Determine the [X, Y] coordinate at the center of the cell enclosing the given text.  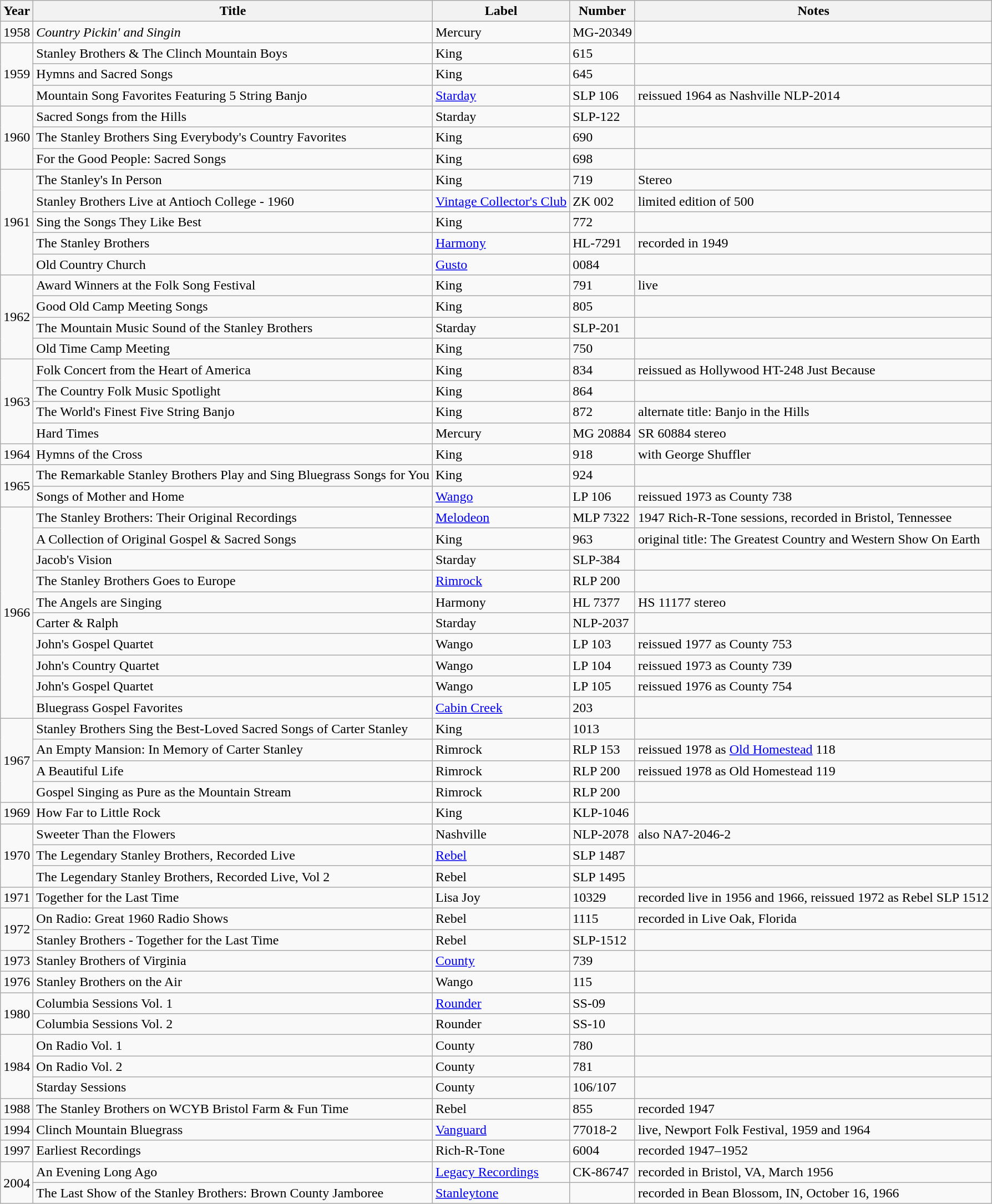
Stanley Brothers of Virginia [233, 961]
115 [603, 982]
1963 [17, 402]
Mountain Song Favorites Featuring 5 String Banjo [233, 95]
Stanley Brothers & The Clinch Mountain Boys [233, 53]
Vintage Collector's Club [500, 201]
Starday Sessions [233, 1088]
MG-20349 [603, 32]
1988 [17, 1109]
781 [603, 1066]
SLP 1487 [603, 855]
alternate title: Banjo in the Hills [813, 412]
CK-86747 [603, 1172]
SLP 106 [603, 95]
Stanleytone [500, 1193]
872 [603, 412]
Number [603, 11]
2004 [17, 1182]
Earliest Recordings [233, 1151]
reissued as Hollywood HT-248 Just Because [813, 370]
reissued 1977 as County 753 [813, 644]
The Last Show of the Stanley Brothers: Brown County Jamboree [233, 1193]
918 [603, 454]
1013 [603, 729]
recorded in Live Oak, Florida [813, 918]
1969 [17, 813]
HS 11177 stereo [813, 602]
772 [603, 222]
The Stanley Brothers: Their Original Recordings [233, 517]
Hard Times [233, 433]
1964 [17, 454]
live, Newport Folk Festival, 1959 and 1964 [813, 1130]
SLP-384 [603, 560]
The Stanley's In Person [233, 180]
Legacy Recordings [500, 1172]
1972 [17, 929]
834 [603, 370]
SLP-1512 [603, 940]
1115 [603, 918]
SLP-201 [603, 328]
recorded live in 1956 and 1966, reissued 1972 as Rebel SLP 1512 [813, 897]
924 [603, 475]
recorded in 1949 [813, 243]
original title: The Greatest Country and Western Show On Earth [813, 539]
Title [233, 11]
Columbia Sessions Vol. 1 [233, 1003]
limited edition of 500 [813, 201]
Sweeter Than the Flowers [233, 834]
Together for the Last Time [233, 897]
LP 106 [603, 496]
reissued 1964 as Nashville NLP-2014 [813, 95]
HL 7377 [603, 602]
SLP 1495 [603, 876]
HL-7291 [603, 243]
106/107 [603, 1088]
John's Country Quartet [233, 665]
Hymns and Sacred Songs [233, 74]
Columbia Sessions Vol. 2 [233, 1024]
Year [17, 11]
Stanley Brothers Live at Antioch College - 1960 [233, 201]
0084 [603, 265]
Vanguard [500, 1130]
1965 [17, 486]
864 [603, 391]
1994 [17, 1130]
reissued 1976 as County 754 [813, 687]
1973 [17, 961]
The Stanley Brothers Goes to Europe [233, 581]
Notes [813, 11]
Cabin Creek [500, 708]
Old Time Camp Meeting [233, 349]
Stereo [813, 180]
Songs of Mother and Home [233, 496]
719 [603, 180]
The Remarkable Stanley Brothers Play and Sing Bluegrass Songs for You [233, 475]
The Angels are Singing [233, 602]
ZK 002 [603, 201]
The Stanley Brothers Sing Everybody's Country Favorites [233, 138]
The Stanley Brothers on WCYB Bristol Farm & Fun Time [233, 1109]
1971 [17, 897]
The Country Folk Music Spotlight [233, 391]
698 [603, 159]
10329 [603, 897]
1947 Rich-R-Tone sessions, recorded in Bristol, Tennessee [813, 517]
1961 [17, 222]
Gospel Singing as Pure as the Mountain Stream [233, 792]
615 [603, 53]
Clinch Mountain Bluegrass [233, 1130]
KLP-1046 [603, 813]
855 [603, 1109]
Hymns of the Cross [233, 454]
reissued 1978 as Old Homestead 118 [813, 750]
The World's Finest Five String Banjo [233, 412]
SS-10 [603, 1024]
recorded in Bristol, VA, March 1956 [813, 1172]
SLP-122 [603, 116]
1976 [17, 982]
Stanley Brothers on the Air [233, 982]
Nashville [500, 834]
Sing the Songs They Like Best [233, 222]
690 [603, 138]
1967 [17, 760]
780 [603, 1045]
NLP-2037 [603, 623]
reissued 1978 as Old Homestead 119 [813, 771]
Old Country Church [233, 265]
The Legendary Stanley Brothers, Recorded Live [233, 855]
6004 [603, 1151]
Melodeon [500, 517]
The Stanley Brothers [233, 243]
SS-09 [603, 1003]
1980 [17, 1014]
A Beautiful Life [233, 771]
MLP 7322 [603, 517]
reissued 1973 as County 739 [813, 665]
Gusto [500, 265]
recorded 1947–1952 [813, 1151]
645 [603, 74]
1959 [17, 74]
On Radio: Great 1960 Radio Shows [233, 918]
Lisa Joy [500, 897]
Carter & Ralph [233, 623]
Folk Concert from the Heart of America [233, 370]
The Legendary Stanley Brothers, Recorded Live, Vol 2 [233, 876]
77018-2 [603, 1130]
805 [603, 307]
Stanley Brothers Sing the Best-Loved Sacred Songs of Carter Stanley [233, 729]
1970 [17, 855]
reissued 1973 as County 738 [813, 496]
A Collection of Original Gospel & Sacred Songs [233, 539]
How Far to Little Rock [233, 813]
For the Good People: Sacred Songs [233, 159]
also NA7-2046-2 [813, 834]
An Evening Long Ago [233, 1172]
Rich-R-Tone [500, 1151]
Jacob's Vision [233, 560]
Bluegrass Gospel Favorites [233, 708]
739 [603, 961]
NLP-2078 [603, 834]
750 [603, 349]
Sacred Songs from the Hills [233, 116]
1962 [17, 317]
An Empty Mansion: In Memory of Carter Stanley [233, 750]
Country Pickin' and Singin [233, 32]
1958 [17, 32]
Stanley Brothers - Together for the Last Time [233, 940]
recorded in Bean Blossom, IN, October 16, 1966 [813, 1193]
1997 [17, 1151]
203 [603, 708]
recorded 1947 [813, 1109]
The Mountain Music Sound of the Stanley Brothers [233, 328]
MG 20884 [603, 433]
with George Shuffler [813, 454]
LP 104 [603, 665]
Good Old Camp Meeting Songs [233, 307]
LP 105 [603, 687]
RLP 153 [603, 750]
1984 [17, 1066]
963 [603, 539]
Label [500, 11]
On Radio Vol. 2 [233, 1066]
1966 [17, 612]
791 [603, 286]
Award Winners at the Folk Song Festival [233, 286]
1960 [17, 138]
live [813, 286]
On Radio Vol. 1 [233, 1045]
SR 60884 stereo [813, 433]
LP 103 [603, 644]
